Find where the given text appears and provide that cell's center as (x, y) coordinate. 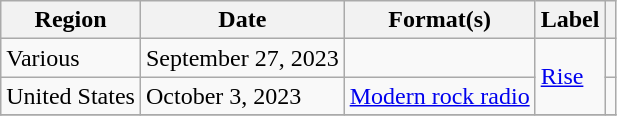
September 27, 2023 (242, 58)
Region (71, 20)
United States (71, 96)
Format(s) (440, 20)
Date (242, 20)
Modern rock radio (440, 96)
October 3, 2023 (242, 96)
Rise (570, 77)
Various (71, 58)
Label (570, 20)
